Return the [X, Y] coordinate for the center point of the cell that contains the specified text.  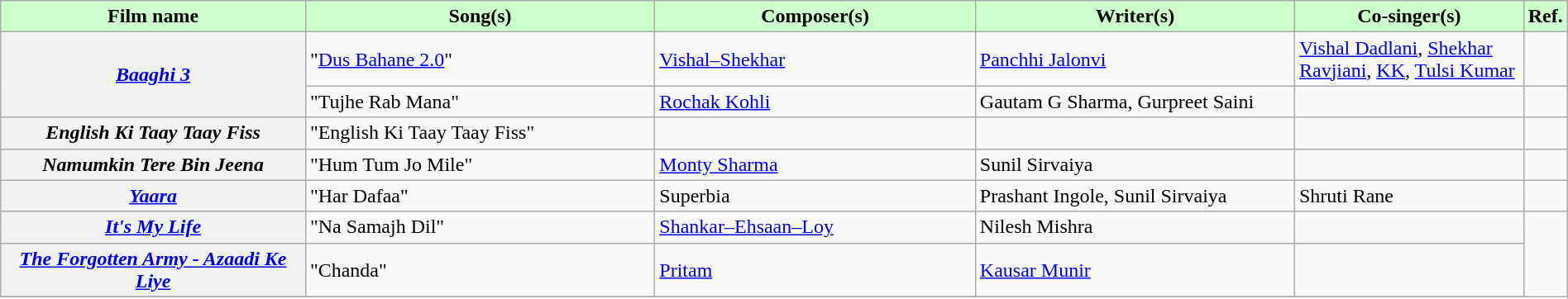
Superbia [815, 196]
The Forgotten Army - Azaadi Ke Liye [154, 269]
"Hum Tum Jo Mile" [480, 164]
Shankar–Ehsaan–Loy [815, 227]
Song(s) [480, 17]
Kausar Munir [1135, 269]
Ref. [1545, 17]
Writer(s) [1135, 17]
Yaara [154, 196]
Pritam [815, 269]
Prashant Ingole, Sunil Sirvaiya [1135, 196]
"English Ki Taay Taay Fiss" [480, 133]
Namumkin Tere Bin Jeena [154, 164]
Shruti Rane [1409, 196]
"Chanda" [480, 269]
Composer(s) [815, 17]
Monty Sharma [815, 164]
Sunil Sirvaiya [1135, 164]
Rochak Kohli [815, 102]
"Na Samajh Dil" [480, 227]
"Har Dafaa" [480, 196]
It's My Life [154, 227]
Gautam G Sharma, Gurpreet Saini [1135, 102]
"Dus Bahane 2.0" [480, 59]
Film name [154, 17]
"Tujhe Rab Mana" [480, 102]
Panchhi Jalonvi [1135, 59]
Co-singer(s) [1409, 17]
Vishal Dadlani, Shekhar Ravjiani, KK, Tulsi Kumar [1409, 59]
English Ki Taay Taay Fiss [154, 133]
Vishal–Shekhar [815, 59]
Baaghi 3 [154, 74]
Nilesh Mishra [1135, 227]
